Find where the given text appears and provide that cell's center as [x, y] coordinate. 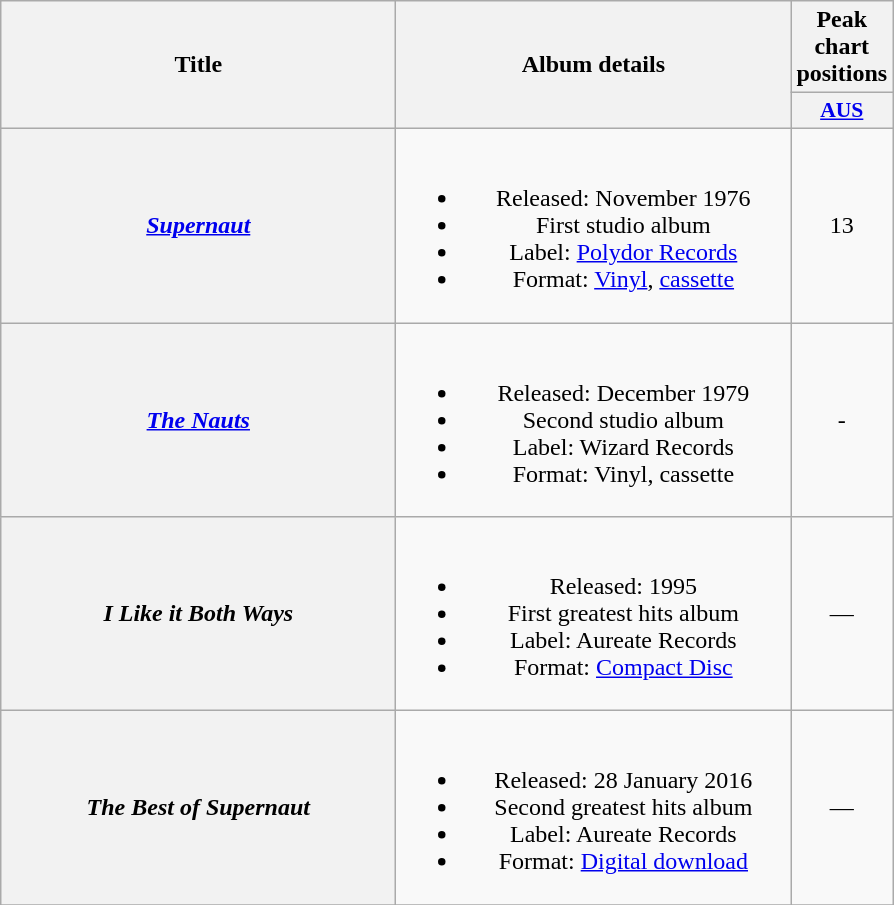
Peak chart positions [842, 47]
The Nauts [198, 419]
The Best of Supernaut [198, 808]
- [842, 419]
13 [842, 225]
Supernaut [198, 225]
Album details [594, 65]
Released: 28 January 2016Second greatest hits albumLabel: Aureate RecordsFormat: Digital download [594, 808]
Released: 1995First greatest hits albumLabel: Aureate RecordsFormat: Compact Disc [594, 614]
Title [198, 65]
Released: November 1976First studio albumLabel: Polydor RecordsFormat: Vinyl, cassette [594, 225]
I Like it Both Ways [198, 614]
Released: December 1979Second studio albumLabel: Wizard RecordsFormat: Vinyl, cassette [594, 419]
AUS [842, 111]
